Search for the cell housing the specified text and yield its (x, y) center coordinate. 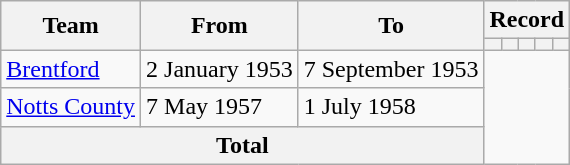
7 September 1953 (391, 69)
7 May 1957 (220, 107)
Notts County (71, 107)
From (220, 26)
2 January 1953 (220, 69)
Record (527, 20)
Brentford (71, 69)
Total (242, 145)
Team (71, 26)
To (391, 26)
1 July 1958 (391, 107)
